Locate the cell with the specified text and output its (x, y) center coordinate. 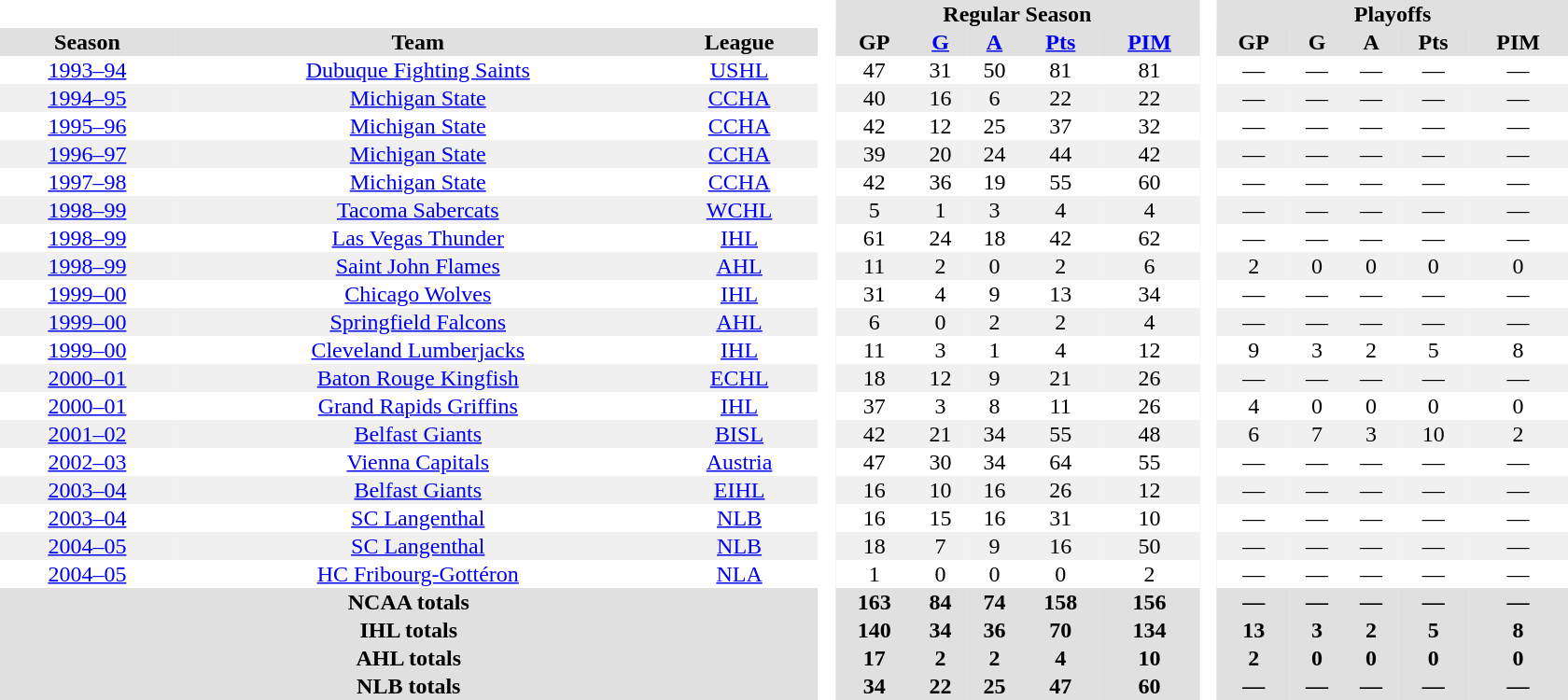
Austria (739, 462)
Grand Rapids Griffins (418, 406)
2002–03 (88, 462)
39 (875, 154)
Season (88, 42)
19 (994, 182)
15 (941, 518)
League (739, 42)
44 (1060, 154)
156 (1150, 602)
2001–02 (88, 434)
Vienna Capitals (418, 462)
158 (1060, 602)
NLB totals (409, 686)
Springfield Falcons (418, 322)
70 (1060, 630)
HC Fribourg-Gottéron (418, 574)
134 (1150, 630)
Tacoma Sabercats (418, 210)
Team (418, 42)
ECHL (739, 378)
1994–95 (88, 98)
WCHL (739, 210)
1993–94 (88, 70)
61 (875, 238)
32 (1150, 126)
20 (941, 154)
USHL (739, 70)
NCAA totals (409, 602)
Playoffs (1393, 14)
Dubuque Fighting Saints (418, 70)
Regular Season (1017, 14)
EIHL (739, 490)
AHL totals (409, 658)
IHL totals (409, 630)
163 (875, 602)
30 (941, 462)
1997–98 (88, 182)
Baton Rouge Kingfish (418, 378)
Saint John Flames (418, 266)
62 (1150, 238)
1995–96 (88, 126)
BISL (739, 434)
Chicago Wolves (418, 294)
40 (875, 98)
1996–97 (88, 154)
84 (941, 602)
17 (875, 658)
Cleveland Lumberjacks (418, 350)
NLA (739, 574)
Las Vegas Thunder (418, 238)
140 (875, 630)
74 (994, 602)
48 (1150, 434)
64 (1060, 462)
